Find where the given text appears and provide that cell's center as [X, Y] coordinate. 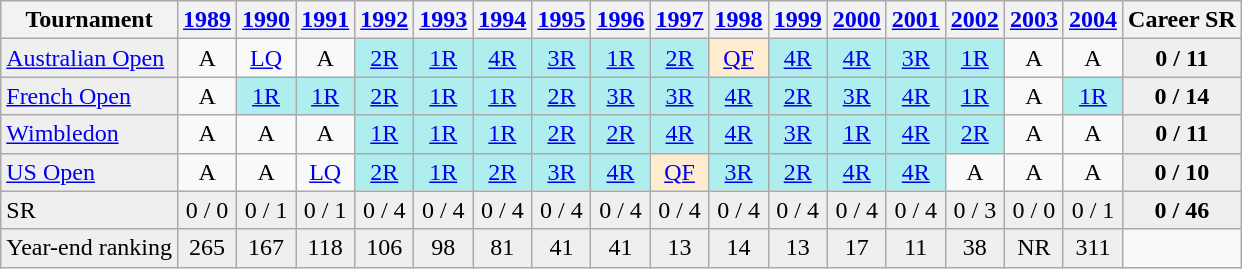
98 [444, 248]
1998 [738, 20]
17 [856, 248]
311 [1092, 248]
1989 [208, 20]
1990 [266, 20]
Career SR [1182, 20]
Year-end ranking [90, 248]
2004 [1092, 20]
14 [738, 248]
Tournament [90, 20]
2003 [1034, 20]
118 [326, 248]
French Open [90, 96]
38 [974, 248]
167 [266, 248]
2000 [856, 20]
81 [502, 248]
SR [90, 210]
0 / 10 [1182, 172]
1996 [620, 20]
1992 [384, 20]
US Open [90, 172]
1993 [444, 20]
1999 [798, 20]
2001 [916, 20]
Australian Open [90, 58]
1995 [562, 20]
Wimbledon [90, 134]
0 / 14 [1182, 96]
106 [384, 248]
1994 [502, 20]
11 [916, 248]
0 / 3 [974, 210]
0 / 46 [1182, 210]
1997 [680, 20]
1991 [326, 20]
NR [1034, 248]
2002 [974, 20]
265 [208, 248]
